Locate the cell with the specified text and output its [x, y] center coordinate. 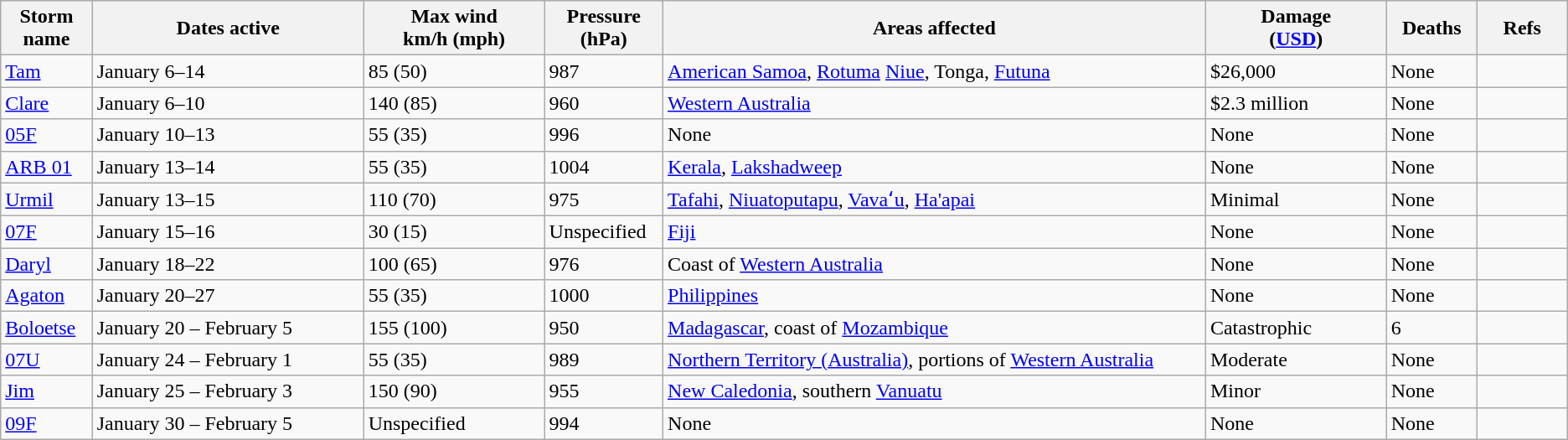
955 [603, 391]
07U [47, 360]
$2.3 million [1296, 103]
Pressure(hPa) [603, 28]
Catastrophic [1296, 328]
30 (15) [454, 232]
950 [603, 328]
January 30 – February 5 [228, 423]
Kerala, Lakshadweep [935, 167]
155 (100) [454, 328]
Max windkm/h (mph) [454, 28]
Storm name [47, 28]
ARB 01 [47, 167]
Agaton [47, 296]
Tam [47, 71]
6 [1431, 328]
January 25 – February 3 [228, 391]
New Caledonia, southern Vanuatu [935, 391]
Areas affected [935, 28]
07F [47, 232]
110 (70) [454, 199]
January 6–14 [228, 71]
Fiji [935, 232]
Jim [47, 391]
85 (50) [454, 71]
American Samoa, Rotuma Niue, Tonga, Futuna [935, 71]
987 [603, 71]
Minimal [1296, 199]
996 [603, 135]
976 [603, 264]
January 13–15 [228, 199]
994 [603, 423]
150 (90) [454, 391]
1004 [603, 167]
January 6–10 [228, 103]
January 20–27 [228, 296]
100 (65) [454, 264]
Clare [47, 103]
Coast of Western Australia [935, 264]
960 [603, 103]
Boloetse [47, 328]
Tafahi, Niuatoputapu, Vavaʻu, Ha'apai [935, 199]
January 20 – February 5 [228, 328]
Deaths [1431, 28]
Northern Territory (Australia), portions of Western Australia [935, 360]
Refs [1522, 28]
05F [47, 135]
$26,000 [1296, 71]
Minor [1296, 391]
Damage(USD) [1296, 28]
Madagascar, coast of Mozambique [935, 328]
Philippines [935, 296]
January 15–16 [228, 232]
Moderate [1296, 360]
1000 [603, 296]
975 [603, 199]
09F [47, 423]
January 18–22 [228, 264]
January 10–13 [228, 135]
Western Australia [935, 103]
January 13–14 [228, 167]
140 (85) [454, 103]
Daryl [47, 264]
January 24 – February 1 [228, 360]
Urmil [47, 199]
989 [603, 360]
Dates active [228, 28]
